Pinpoint the cell where the given text exists, returning its (X, Y) midpoint coordinate. 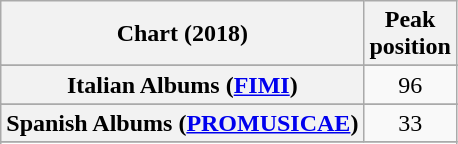
Chart (2018) (182, 34)
Peak position (410, 34)
Spanish Albums (PROMUSICAE) (182, 123)
33 (410, 123)
96 (410, 85)
Italian Albums (FIMI) (182, 85)
